Capture the cell that displays the provided text and extract its [x, y] central coordinate. 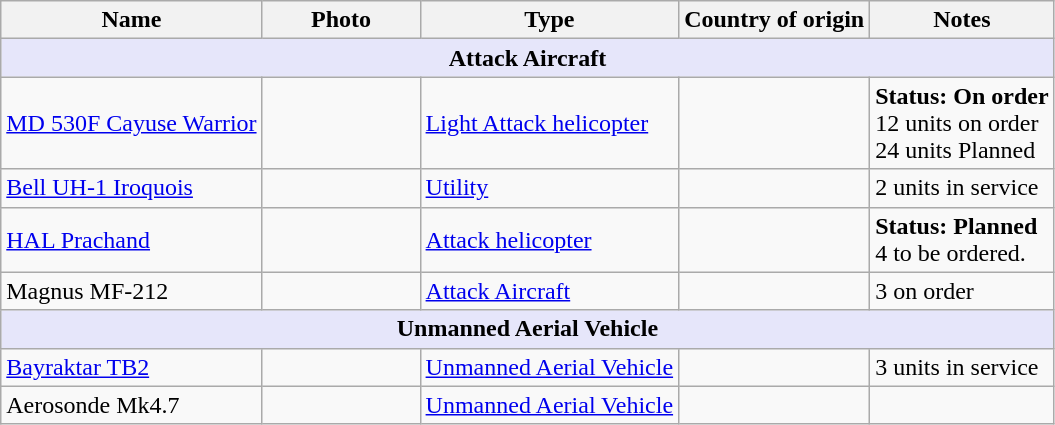
Status: On order12 units on order 24 units Planned [962, 123]
Type [550, 20]
Magnus MF-212 [132, 291]
Attack helicopter [550, 240]
Utility [550, 188]
Bell UH-1 Iroquois [132, 188]
Country of origin [774, 20]
MD 530F Cayuse Warrior [132, 123]
3 units in service [962, 367]
Light Attack helicopter [550, 123]
Name [132, 20]
Photo [341, 20]
Aerosonde Mk4.7 [132, 405]
Status: Planned4 to be ordered. [962, 240]
2 units in service [962, 188]
Notes [962, 20]
Bayraktar TB2 [132, 367]
HAL Prachand [132, 240]
3 on order [962, 291]
